For the text-containing cell, return its midpoint in (X, Y) coordinate format. 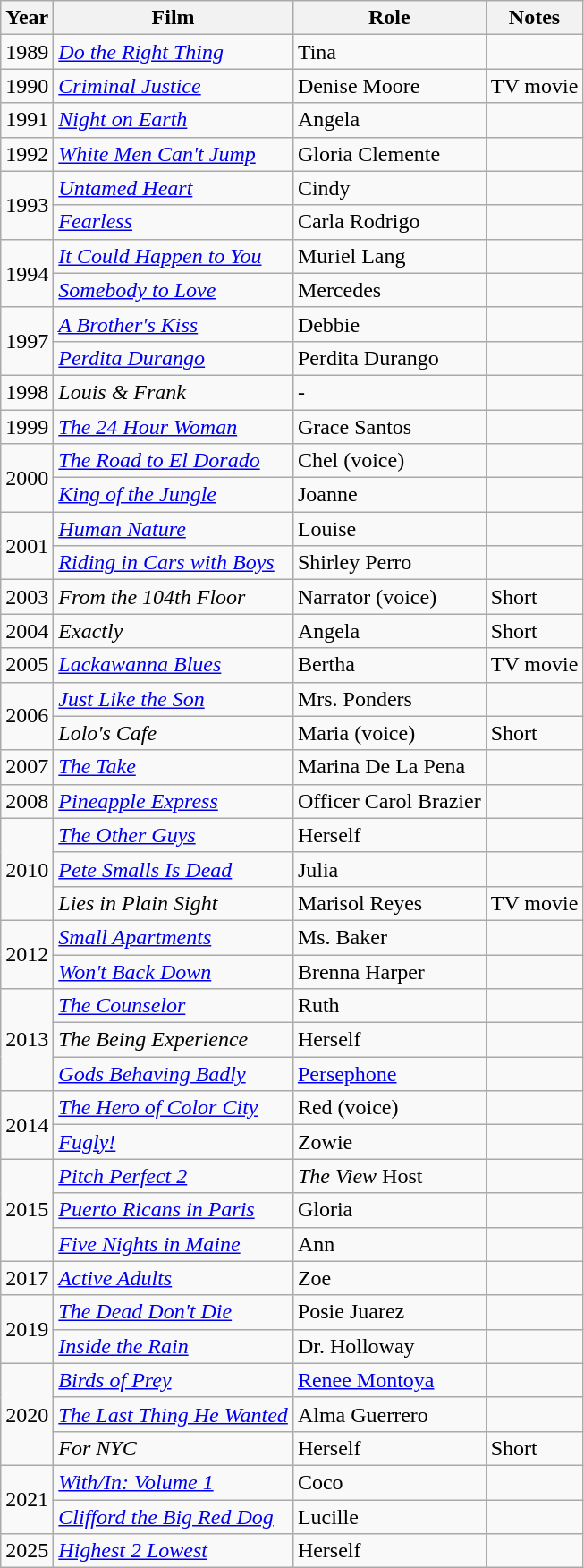
The View Host (389, 1176)
2005 (27, 665)
Exactly (174, 631)
Riding in Cars with Boys (174, 563)
Ann (389, 1244)
Denise Moore (389, 86)
Pineapple Express (174, 801)
Brenna Harper (389, 971)
A Brother's Kiss (174, 324)
Just Like the Son (174, 699)
2017 (27, 1278)
Marina De La Pena (389, 767)
2006 (27, 716)
Film (174, 18)
Lolo's Cafe (174, 733)
Bertha (389, 665)
Highest 2 Lowest (174, 1551)
The Take (174, 767)
1999 (27, 427)
Inside the Rain (174, 1346)
2004 (27, 631)
Persephone (389, 1074)
1989 (27, 52)
The Road to El Dorado (174, 461)
1997 (27, 341)
Mercedes (389, 290)
King of the Jungle (174, 495)
Night on Earth (174, 120)
Notes (535, 18)
2014 (27, 1125)
2013 (27, 1040)
2025 (27, 1551)
The Hero of Color City (174, 1108)
1991 (27, 120)
2019 (27, 1329)
2012 (27, 954)
2008 (27, 801)
Coco (389, 1482)
Lies in Plain Sight (174, 903)
1994 (27, 273)
2020 (27, 1414)
Posie Juarez (389, 1312)
1993 (27, 205)
Muriel Lang (389, 256)
Five Nights in Maine (174, 1244)
Officer Carol Brazier (389, 801)
Joanne (389, 495)
Lackawanna Blues (174, 665)
2021 (27, 1499)
Birds of Prey (174, 1380)
Pete Smalls Is Dead (174, 869)
2010 (27, 869)
Ms. Baker (389, 937)
2003 (27, 597)
Active Adults (174, 1278)
Renee Montoya (389, 1380)
Grace Santos (389, 427)
Louise (389, 529)
Lucille (389, 1517)
The Other Guys (174, 835)
Zowie (389, 1142)
Human Nature (174, 529)
Untamed Heart (174, 188)
Gloria (389, 1210)
Louis & Frank (174, 392)
The Last Thing He Wanted (174, 1414)
With/In: Volume 1 (174, 1482)
Role (389, 18)
Do the Right Thing (174, 52)
Dr. Holloway (389, 1346)
Puerto Ricans in Paris (174, 1210)
Debbie (389, 324)
White Men Can't Jump (174, 154)
Marisol Reyes (389, 903)
2015 (27, 1210)
Alma Guerrero (389, 1414)
Gods Behaving Badly (174, 1074)
The Being Experience (174, 1040)
Year (27, 18)
Ruth (389, 1006)
The Counselor (174, 1006)
The 24 Hour Woman (174, 427)
Fugly! (174, 1142)
2007 (27, 767)
Clifford the Big Red Dog (174, 1517)
Tina (389, 52)
2000 (27, 478)
From the 104th Floor (174, 597)
1992 (27, 154)
Mrs. Ponders (389, 699)
Small Apartments (174, 937)
Gloria Clemente (389, 154)
1998 (27, 392)
Somebody to Love (174, 290)
Pitch Perfect 2 (174, 1176)
Fearless (174, 222)
Zoe (389, 1278)
Maria (voice) (389, 733)
1990 (27, 86)
For NYC (174, 1448)
It Could Happen to You (174, 256)
The Dead Don't Die (174, 1312)
Cindy (389, 188)
2001 (27, 546)
Chel (voice) (389, 461)
Julia (389, 869)
Narrator (voice) (389, 597)
Carla Rodrigo (389, 222)
Shirley Perro (389, 563)
- (389, 392)
Red (voice) (389, 1108)
Criminal Justice (174, 86)
Won't Back Down (174, 971)
